Find where the given text appears and provide that cell's center as (x, y) coordinate. 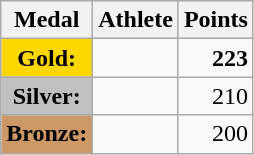
223 (216, 58)
Athlete (136, 20)
Points (216, 20)
Medal (47, 20)
200 (216, 134)
Silver: (47, 96)
210 (216, 96)
Bronze: (47, 134)
Gold: (47, 58)
